Scan for the cell matching the given text and deliver its (X, Y) coordinate at center. 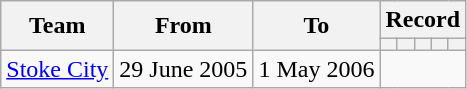
Team (58, 26)
Record (423, 20)
1 May 2006 (316, 69)
29 June 2005 (184, 69)
From (184, 26)
Stoke City (58, 69)
To (316, 26)
